For the text-containing cell, return its midpoint in (X, Y) coordinate format. 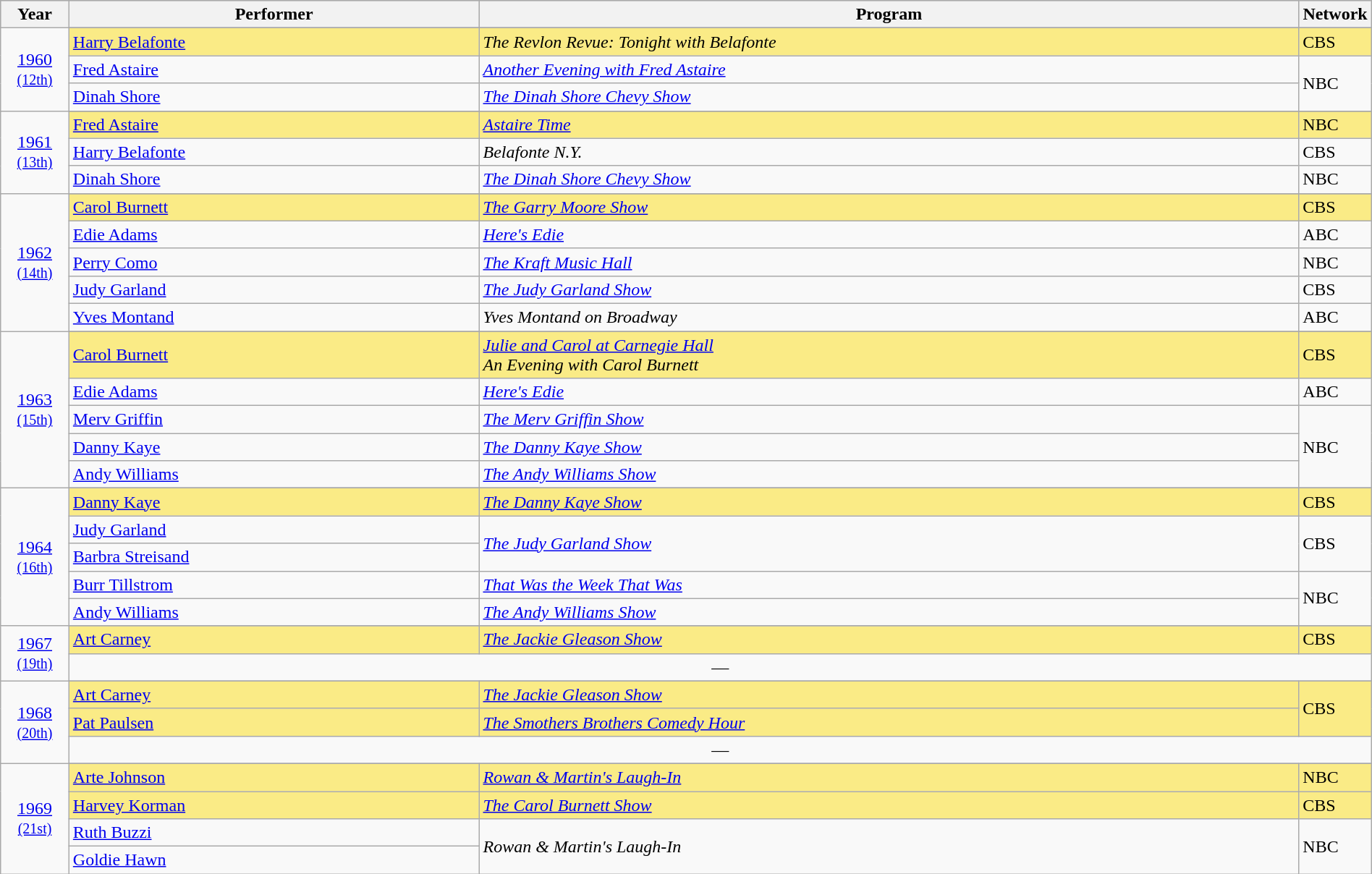
Program (889, 14)
1963(15th) (35, 410)
1968(20th) (35, 722)
Ruth Buzzi (274, 833)
Astaire Time (889, 124)
Perry Como (274, 262)
Harvey Korman (274, 805)
The Smothers Brothers Comedy Hour (889, 722)
Arte Johnson (274, 777)
That Was the Week That Was (889, 585)
Burr Tillstrom (274, 585)
Performer (274, 14)
Pat Paulsen (274, 722)
1964(16th) (35, 557)
The Carol Burnett Show (889, 805)
1960(12th) (35, 69)
Barbra Streisand (274, 557)
Julie and Carol at Carnegie Hall An Evening with Carol Burnett (889, 355)
Goldie Hawn (274, 860)
1969(21st) (35, 818)
Yves Montand on Broadway (889, 317)
1967(19th) (35, 653)
Merv Griffin (274, 420)
Yves Montand (274, 317)
The Revlon Revue: Tonight with Belafonte (889, 42)
Year (35, 14)
The Kraft Music Hall (889, 262)
The Garry Moore Show (889, 207)
The Merv Griffin Show (889, 420)
Network (1335, 14)
1962(14th) (35, 262)
Belafonte N.Y. (889, 152)
1961(13th) (35, 152)
Another Evening with Fred Astaire (889, 69)
